Determine the (x, y) coordinate at the center of the cell enclosing the given text.  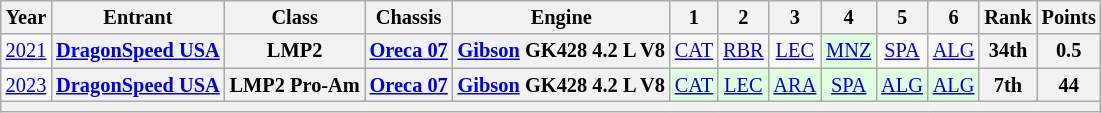
Year (26, 17)
ARA (796, 85)
Entrant (138, 17)
Rank (1008, 17)
3 (796, 17)
0.5 (1069, 51)
2 (743, 17)
2023 (26, 85)
2021 (26, 51)
RBR (743, 51)
LMP2 (295, 51)
7th (1008, 85)
LMP2 Pro-Am (295, 85)
34th (1008, 51)
44 (1069, 85)
MNZ (848, 51)
Engine (562, 17)
6 (954, 17)
Class (295, 17)
Points (1069, 17)
Chassis (409, 17)
4 (848, 17)
5 (902, 17)
1 (694, 17)
